Return the [x, y] coordinate for the center point of the cell that contains the specified text.  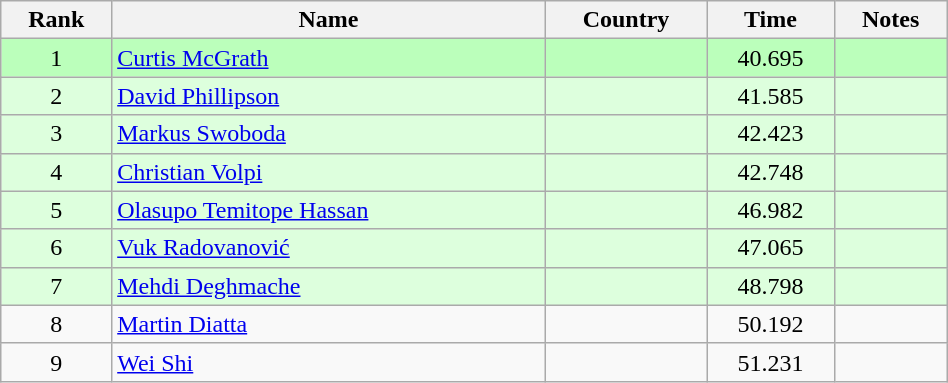
7 [56, 286]
2 [56, 96]
Martin Diatta [329, 324]
48.798 [770, 286]
1 [56, 58]
Vuk Radovanović [329, 248]
41.585 [770, 96]
47.065 [770, 248]
5 [56, 210]
Country [626, 20]
Olasupo Temitope Hassan [329, 210]
8 [56, 324]
Christian Volpi [329, 172]
Name [329, 20]
Notes [890, 20]
Rank [56, 20]
42.423 [770, 134]
David Phillipson [329, 96]
51.231 [770, 362]
46.982 [770, 210]
Curtis McGrath [329, 58]
3 [56, 134]
6 [56, 248]
Markus Swoboda [329, 134]
9 [56, 362]
Mehdi Deghmache [329, 286]
50.192 [770, 324]
Wei Shi [329, 362]
42.748 [770, 172]
Time [770, 20]
4 [56, 172]
40.695 [770, 58]
